Extract the (x, y) coordinate from the center of the cell holding the provided text.  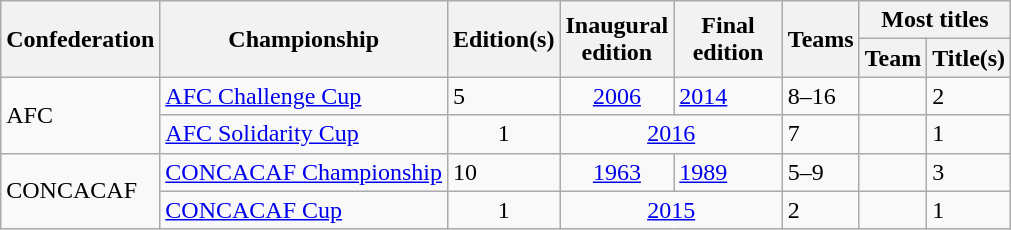
2014 (728, 96)
CONCACAF Championship (304, 172)
1963 (617, 172)
1989 (728, 172)
5 (504, 96)
CONCACAF (80, 191)
Championship (304, 39)
Title(s) (969, 58)
AFC (80, 115)
Most titles (934, 20)
3 (969, 172)
5–9 (820, 172)
Team (893, 58)
Confederation (80, 39)
AFC Solidarity Cup (304, 134)
2015 (671, 210)
7 (820, 134)
Edition(s) (504, 39)
10 (504, 172)
2006 (617, 96)
AFC Challenge Cup (304, 96)
Finaledition (728, 39)
CONCACAF Cup (304, 210)
Teams (820, 39)
2016 (671, 134)
Inauguraledition (617, 39)
8–16 (820, 96)
